Scan for the cell matching the given text and deliver its [X, Y] coordinate at center. 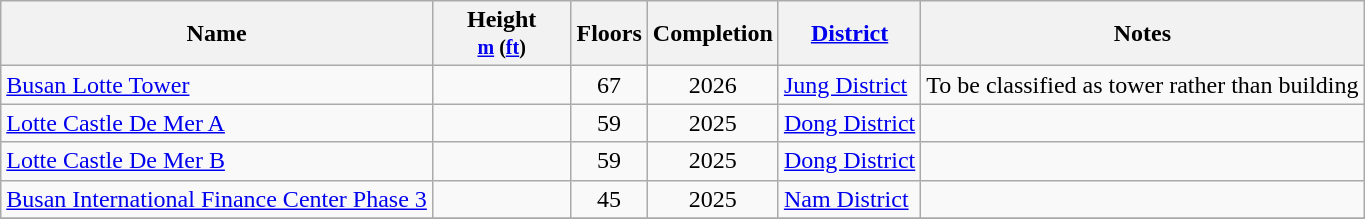
Busan Lotte Tower [217, 85]
45 [609, 199]
Busan International Finance Center Phase 3 [217, 199]
Lotte Castle De Mer A [217, 123]
Floors [609, 34]
Jung District [849, 85]
Notes [1142, 34]
67 [609, 85]
Nam District [849, 199]
Completion [712, 34]
Lotte Castle De Mer B [217, 161]
Name [217, 34]
District [849, 34]
To be classified as tower rather than building [1142, 85]
2026 [712, 85]
Heightm (ft) [502, 34]
